Capture the cell that displays the provided text and extract its [x, y] central coordinate. 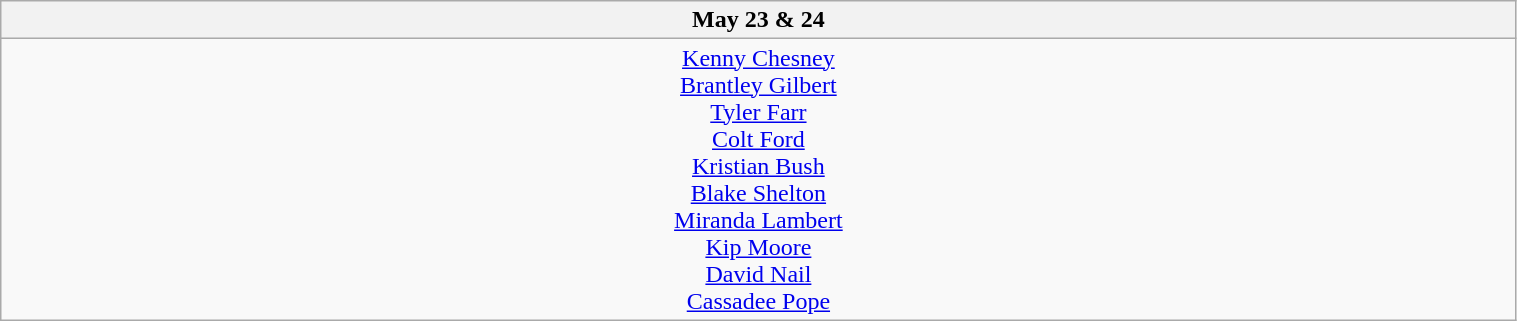
May 23 & 24 [758, 20]
Kenny ChesneyBrantley GilbertTyler FarrColt FordKristian BushBlake SheltonMiranda LambertKip MooreDavid NailCassadee Pope [758, 180]
